Provide the (X, Y) coordinate of the cell's center where the given text is located.  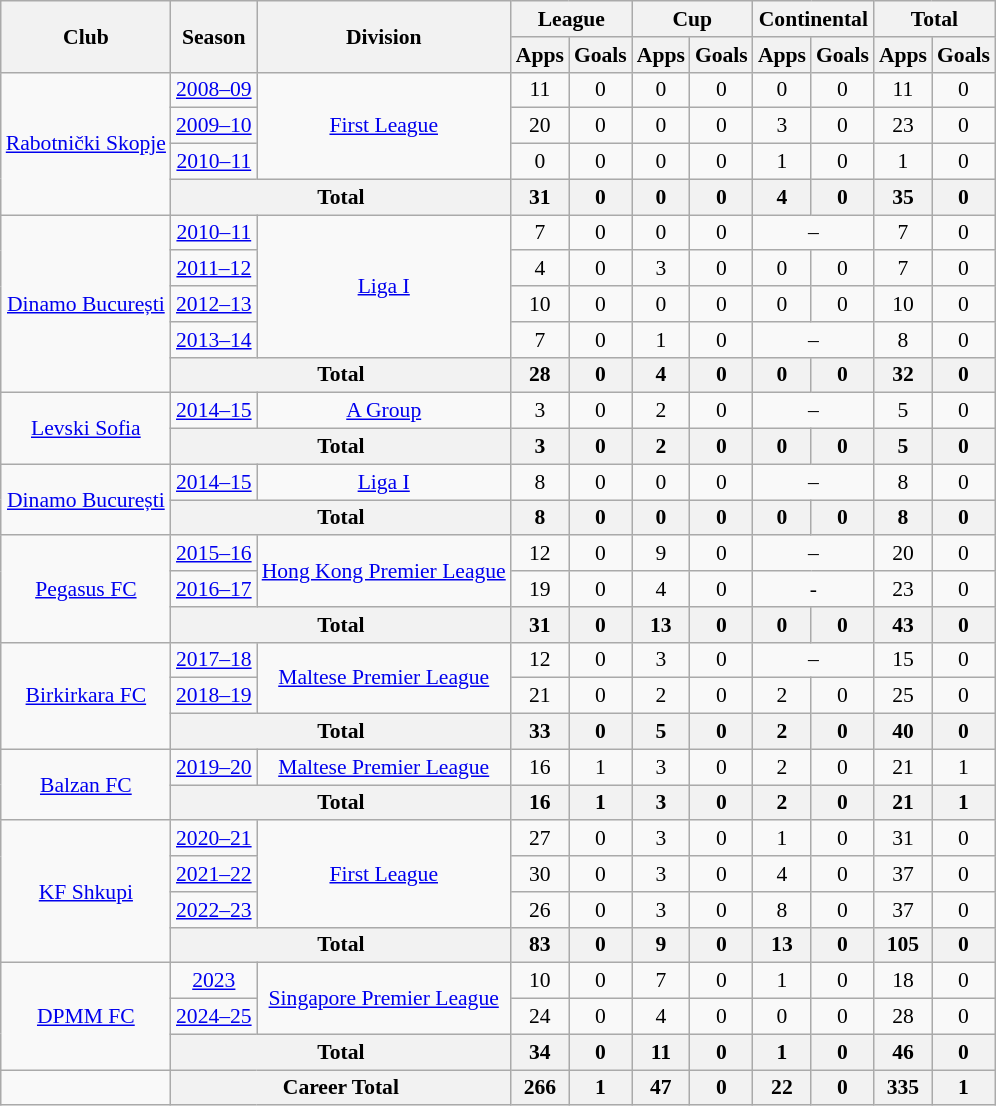
40 (903, 732)
2023 (214, 981)
2009–10 (214, 126)
A Group (384, 411)
2008–09 (214, 90)
Season (214, 36)
30 (540, 874)
335 (903, 1088)
27 (540, 839)
2011–12 (214, 269)
- (814, 589)
Continental (814, 19)
2022–23 (214, 910)
Hong Kong Premier League (384, 572)
Cup (692, 19)
34 (540, 1052)
Club (86, 36)
Rabotnički Skopje (86, 143)
266 (540, 1088)
18 (903, 981)
15 (903, 660)
2021–22 (214, 874)
19 (540, 589)
2013–14 (214, 340)
33 (540, 732)
2024–25 (214, 1017)
Career Total (341, 1088)
Balzan FC (86, 784)
43 (903, 625)
2012–13 (214, 304)
Pegasus FC (86, 590)
105 (903, 945)
2020–21 (214, 839)
League (572, 19)
25 (903, 696)
Levski Sofia (86, 428)
24 (540, 1017)
2018–19 (214, 696)
83 (540, 945)
Birkirkara FC (86, 696)
2017–18 (214, 660)
KF Shkupi (86, 892)
2016–17 (214, 589)
32 (903, 375)
Singapore Premier League (384, 998)
46 (903, 1052)
DPMM FC (86, 1016)
Division (384, 36)
26 (540, 910)
35 (903, 197)
47 (661, 1088)
2015–16 (214, 554)
22 (782, 1088)
2019–20 (214, 767)
